Extract the [X, Y] coordinate from the center of the cell holding the provided text.  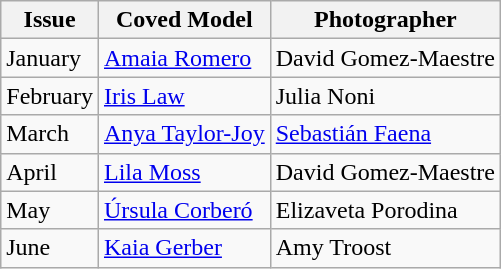
Anya Taylor-Joy [184, 134]
Photographer [385, 20]
Issue [50, 20]
Iris Law [184, 96]
Amaia Romero [184, 58]
Úrsula Corberó [184, 210]
March [50, 134]
Julia Noni [385, 96]
Elizaveta Porodina [385, 210]
January [50, 58]
April [50, 172]
February [50, 96]
Coved Model [184, 20]
May [50, 210]
Sebastián Faena [385, 134]
Amy Troost [385, 248]
Kaia Gerber [184, 248]
Lila Moss [184, 172]
June [50, 248]
